Capture the cell that displays the provided text and extract its [X, Y] central coordinate. 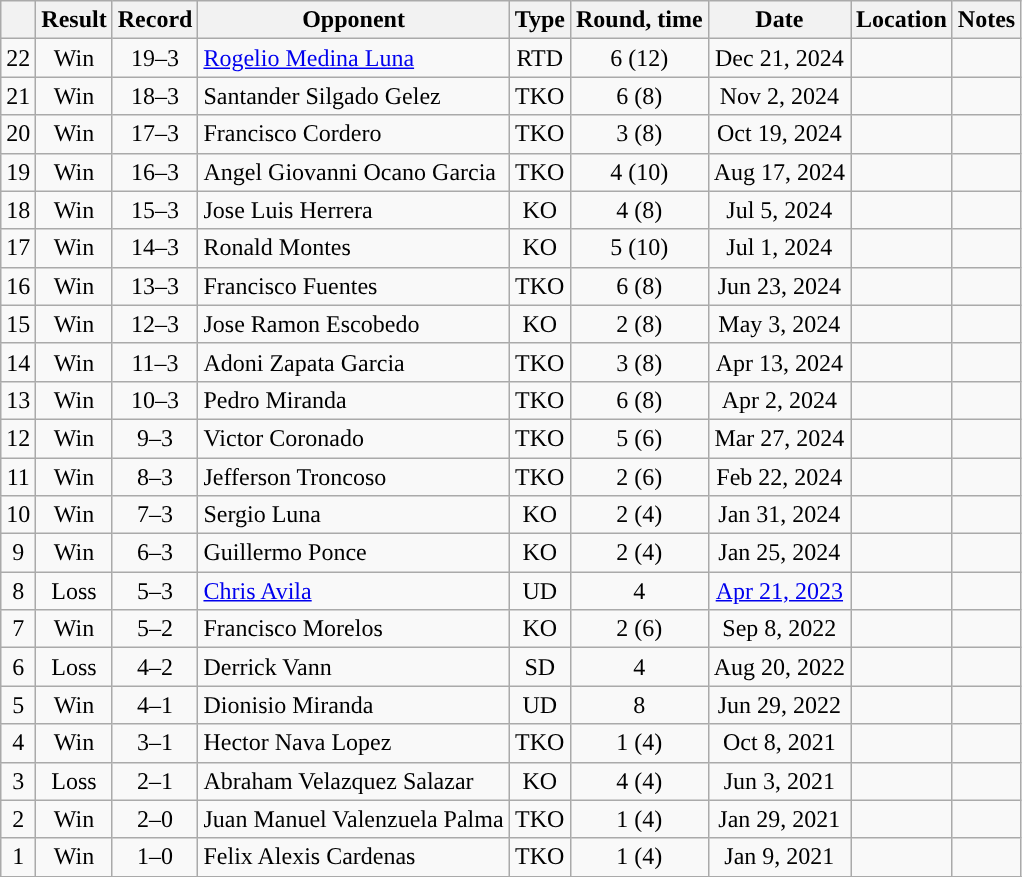
Opponent [354, 20]
Nov 2, 2024 [779, 96]
19 [18, 172]
Jose Luis Herrera [354, 210]
14–3 [155, 248]
Jun 3, 2021 [779, 781]
1 [18, 857]
Sep 8, 2022 [779, 629]
Jefferson Troncoso [354, 477]
10 [18, 515]
Derrick Vann [354, 667]
15 [18, 324]
12–3 [155, 324]
11 [18, 477]
Oct 8, 2021 [779, 743]
14 [18, 362]
Guillermo Ponce [354, 553]
Santander Silgado Gelez [354, 96]
Juan Manuel Valenzuela Palma [354, 819]
10–3 [155, 400]
Angel Giovanni Ocano Garcia [354, 172]
Pedro Miranda [354, 400]
4 (4) [639, 781]
Ronald Montes [354, 248]
Sergio Luna [354, 515]
Francisco Morelos [354, 629]
16–3 [155, 172]
Chris Avila [354, 591]
Francisco Fuentes [354, 286]
6 (12) [639, 58]
2–1 [155, 781]
Jul 5, 2024 [779, 210]
Jan 29, 2021 [779, 819]
4 (10) [639, 172]
20 [18, 134]
Mar 27, 2024 [779, 438]
9–3 [155, 438]
17–3 [155, 134]
13–3 [155, 286]
6–3 [155, 553]
18–3 [155, 96]
22 [18, 58]
Apr 21, 2023 [779, 591]
Adoni Zapata Garcia [354, 362]
Aug 20, 2022 [779, 667]
Date [779, 20]
17 [18, 248]
16 [18, 286]
Victor Coronado [354, 438]
Type [540, 20]
2–0 [155, 819]
6 [18, 667]
May 3, 2024 [779, 324]
Jan 25, 2024 [779, 553]
Jul 1, 2024 [779, 248]
Apr 2, 2024 [779, 400]
Abraham Velazquez Salazar [354, 781]
13 [18, 400]
4 (8) [639, 210]
2 (8) [639, 324]
12 [18, 438]
5 (6) [639, 438]
Record [155, 20]
18 [18, 210]
1–0 [155, 857]
11–3 [155, 362]
Feb 22, 2024 [779, 477]
Jose Ramon Escobedo [354, 324]
2 [18, 819]
8–3 [155, 477]
5 [18, 705]
Aug 17, 2024 [779, 172]
15–3 [155, 210]
3–1 [155, 743]
Result [74, 20]
Francisco Cordero [354, 134]
Notes [986, 20]
Rogelio Medina Luna [354, 58]
19–3 [155, 58]
Dionisio Miranda [354, 705]
7 [18, 629]
SD [540, 667]
7–3 [155, 515]
4–2 [155, 667]
Jan 9, 2021 [779, 857]
Felix Alexis Cardenas [354, 857]
5 (10) [639, 248]
Jan 31, 2024 [779, 515]
Round, time [639, 20]
4–1 [155, 705]
5–3 [155, 591]
9 [18, 553]
Dec 21, 2024 [779, 58]
3 [18, 781]
5–2 [155, 629]
Oct 19, 2024 [779, 134]
RTD [540, 58]
21 [18, 96]
Location [902, 20]
Hector Nava Lopez [354, 743]
Apr 13, 2024 [779, 362]
Jun 23, 2024 [779, 286]
Jun 29, 2022 [779, 705]
